For the text-containing cell, return its midpoint in [x, y] coordinate format. 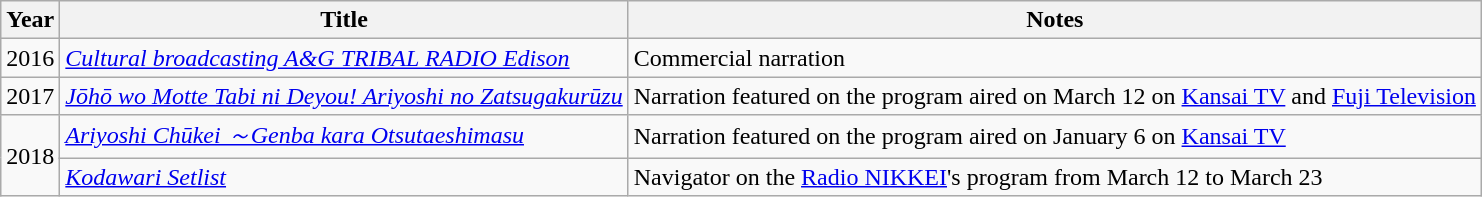
Year [30, 20]
Narration featured on the program aired on January 6 on Kansai TV [1054, 136]
2017 [30, 96]
Narration featured on the program aired on March 12 on Kansai TV and Fuji Television [1054, 96]
Navigator on the Radio NIKKEI's program from March 12 to March 23 [1054, 177]
Ariyoshi Chūkei ～Genba kara Otsutaeshimasu [344, 136]
Jōhō wo Motte Tabi ni Deyou! Ariyoshi no Zatsugakurūzu [344, 96]
Kodawari Setlist [344, 177]
Title [344, 20]
2016 [30, 58]
Cultural broadcasting A&G TRIBAL RADIO Edison [344, 58]
Notes [1054, 20]
Commercial narration [1054, 58]
2018 [30, 156]
